Extract the [X, Y] coordinate from the center of the cell holding the provided text.  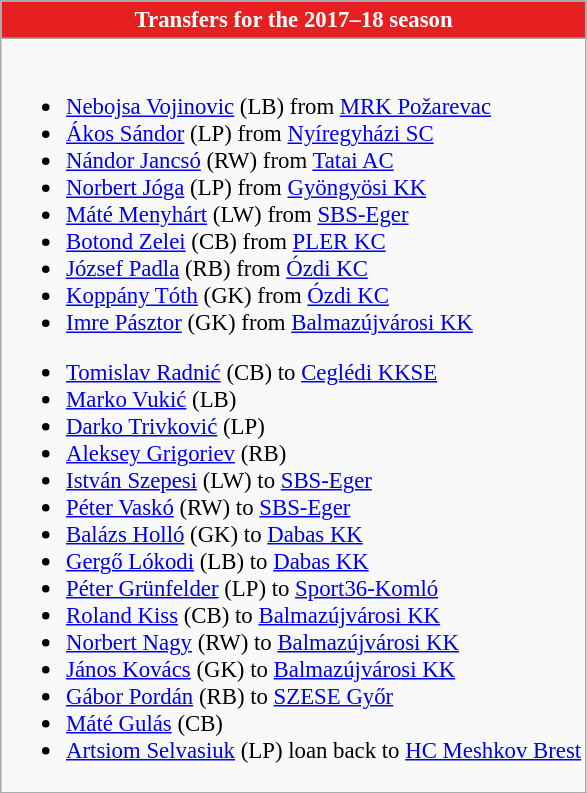
Transfers for the 2017–18 season [294, 20]
